Find where the given text appears and provide that cell's center as [X, Y] coordinate. 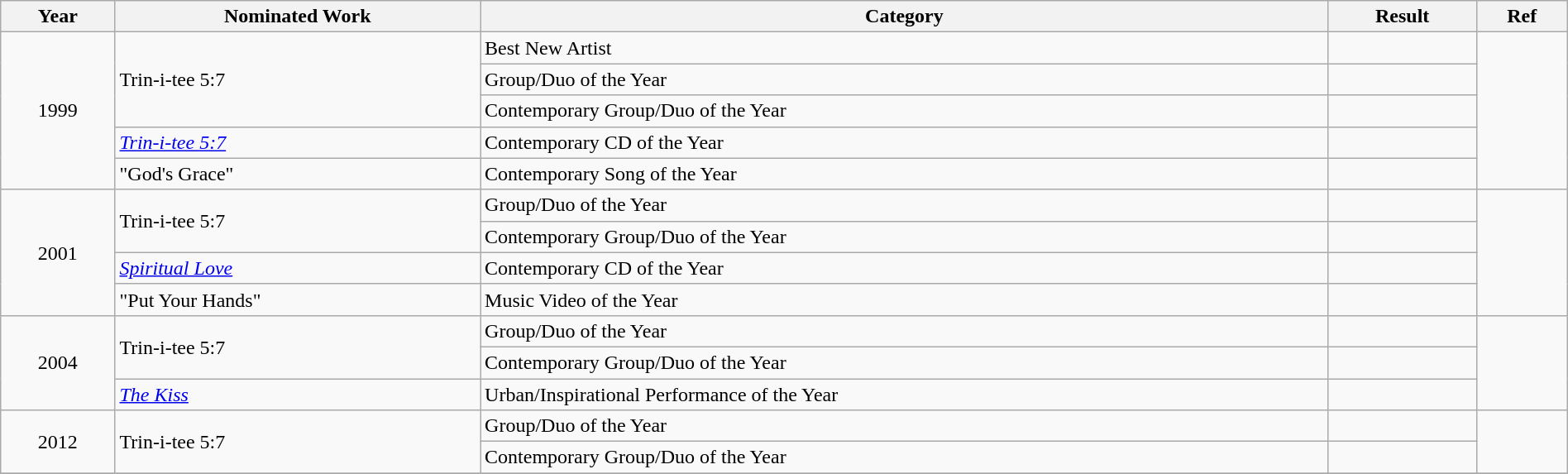
Category [905, 17]
Music Video of the Year [905, 299]
2004 [58, 362]
2001 [58, 252]
Year [58, 17]
Urban/Inspirational Performance of the Year [905, 395]
Spiritual Love [298, 268]
"God's Grace" [298, 174]
Contemporary Song of the Year [905, 174]
Ref [1522, 17]
Nominated Work [298, 17]
Best New Artist [905, 48]
2012 [58, 442]
The Kiss [298, 395]
"Put Your Hands" [298, 299]
Result [1403, 17]
1999 [58, 111]
